Search for the cell housing the specified text and yield its [x, y] center coordinate. 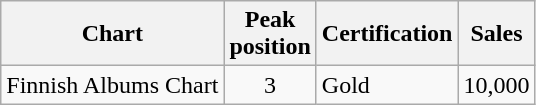
Chart [112, 34]
3 [270, 85]
Certification [387, 34]
Sales [496, 34]
Peakposition [270, 34]
Finnish Albums Chart [112, 85]
Gold [387, 85]
10,000 [496, 85]
